Search for the cell housing the specified text and yield its (X, Y) center coordinate. 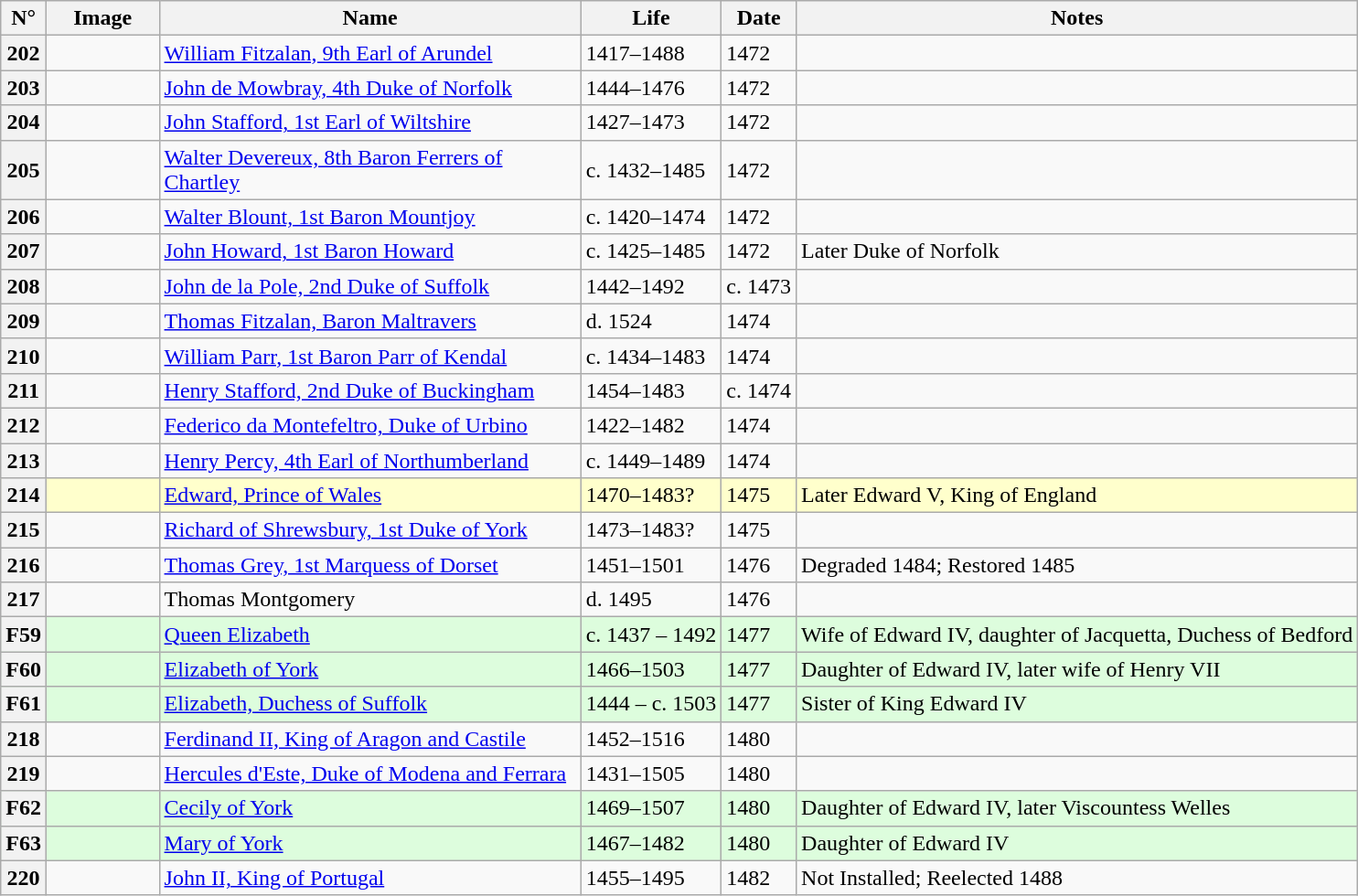
213 (24, 460)
F62 (24, 808)
Ferdinand II, King of Aragon and Castile (369, 739)
F60 (24, 669)
John de Mowbray, 4th Duke of Norfolk (369, 88)
1470–1483? (651, 496)
Elizabeth of York (369, 669)
William Parr, 1st Baron Parr of Kendal (369, 356)
216 (24, 565)
Name (369, 18)
d. 1495 (651, 600)
204 (24, 123)
1469–1507 (651, 808)
210 (24, 356)
1466–1503 (651, 669)
202 (24, 53)
220 (24, 878)
Later Duke of Norfolk (1077, 251)
1417–1488 (651, 53)
d. 1524 (651, 321)
Degraded 1484; Restored 1485 (1077, 565)
William Fitzalan, 9th Earl of Arundel (369, 53)
Thomas Grey, 1st Marquess of Dorset (369, 565)
N° (24, 18)
c. 1474 (759, 390)
Life (651, 18)
Image (102, 18)
Later Edward V, King of England (1077, 496)
1454–1483 (651, 390)
F61 (24, 704)
c. 1473 (759, 286)
209 (24, 321)
Wife of Edward IV, daughter of Jacquetta, Duchess of Bedford (1077, 635)
219 (24, 773)
c. 1425–1485 (651, 251)
Edward, Prince of Wales (369, 496)
218 (24, 739)
Thomas Montgomery (369, 600)
Mary of York (369, 843)
John Stafford, 1st Earl of Wiltshire (369, 123)
Walter Devereux, 8th Baron Ferrers of Chartley (369, 170)
c. 1420–1474 (651, 217)
Hercules d'Este, Duke of Modena and Ferrara (369, 773)
Federico da Montefeltro, Duke of Urbino (369, 425)
Henry Percy, 4th Earl of Northumberland (369, 460)
Walter Blount, 1st Baron Mountjoy (369, 217)
205 (24, 170)
207 (24, 251)
Richard of Shrewsbury, 1st Duke of York (369, 530)
1422–1482 (651, 425)
1451–1501 (651, 565)
1455–1495 (651, 878)
1452–1516 (651, 739)
Cecily of York (369, 808)
Daughter of Edward IV, later wife of Henry VII (1077, 669)
F63 (24, 843)
Daughter of Edward IV (1077, 843)
Thomas Fitzalan, Baron Maltravers (369, 321)
c. 1437 – 1492 (651, 635)
1444–1476 (651, 88)
214 (24, 496)
215 (24, 530)
F59 (24, 635)
1467–1482 (651, 843)
1442–1492 (651, 286)
Henry Stafford, 2nd Duke of Buckingham (369, 390)
203 (24, 88)
c. 1432–1485 (651, 170)
208 (24, 286)
Queen Elizabeth (369, 635)
212 (24, 425)
Sister of King Edward IV (1077, 704)
1431–1505 (651, 773)
c. 1449–1489 (651, 460)
1427–1473 (651, 123)
Not Installed; Reelected 1488 (1077, 878)
Daughter of Edward IV, later Viscountess Welles (1077, 808)
John de la Pole, 2nd Duke of Suffolk (369, 286)
217 (24, 600)
1473–1483? (651, 530)
1482 (759, 878)
Elizabeth, Duchess of Suffolk (369, 704)
1444 – c. 1503 (651, 704)
Notes (1077, 18)
211 (24, 390)
John Howard, 1st Baron Howard (369, 251)
John II, King of Portugal (369, 878)
c. 1434–1483 (651, 356)
206 (24, 217)
Date (759, 18)
